Search for the cell housing the specified text and yield its [X, Y] center coordinate. 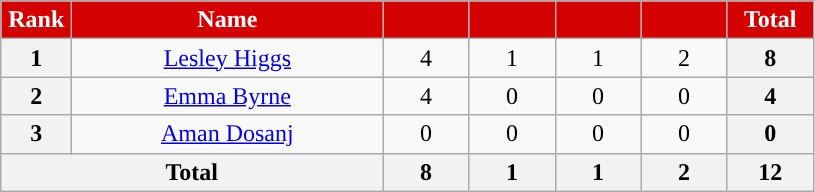
Lesley Higgs [228, 58]
Aman Dosanj [228, 134]
12 [770, 172]
3 [36, 134]
Emma Byrne [228, 96]
Name [228, 20]
Rank [36, 20]
